Locate the cell with the specified text and output its [x, y] center coordinate. 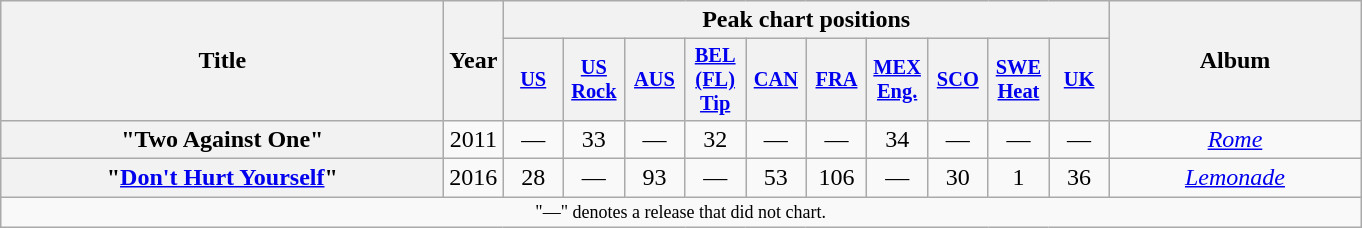
"Don't Hurt Yourself" [222, 178]
93 [654, 178]
30 [958, 178]
2011 [474, 139]
CAN [776, 80]
34 [898, 139]
28 [534, 178]
UK [1080, 80]
53 [776, 178]
MEXEng. [898, 80]
SWEHeat [1018, 80]
Album [1234, 61]
US [534, 80]
106 [836, 178]
Year [474, 61]
2016 [474, 178]
SCO [958, 80]
BEL(FL)Tip [716, 80]
"—" denotes a release that did not chart. [681, 212]
AUS [654, 80]
33 [594, 139]
"Two Against One" [222, 139]
Lemonade [1234, 178]
36 [1080, 178]
Title [222, 61]
Peak chart positions [806, 20]
1 [1018, 178]
32 [716, 139]
FRA [836, 80]
USRock [594, 80]
Rome [1234, 139]
